For the text-containing cell, return its midpoint in [x, y] coordinate format. 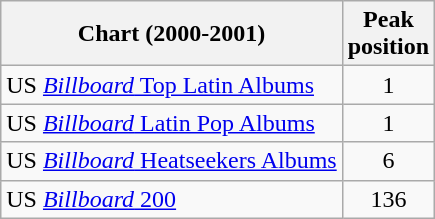
US Billboard Heatseekers Albums [172, 161]
US Billboard Top Latin Albums [172, 85]
136 [388, 199]
Peakposition [388, 34]
US Billboard Latin Pop Albums [172, 123]
6 [388, 161]
Chart (2000-2001) [172, 34]
US Billboard 200 [172, 199]
